From the cell containing the given text, extract its center point as [x, y] coordinate. 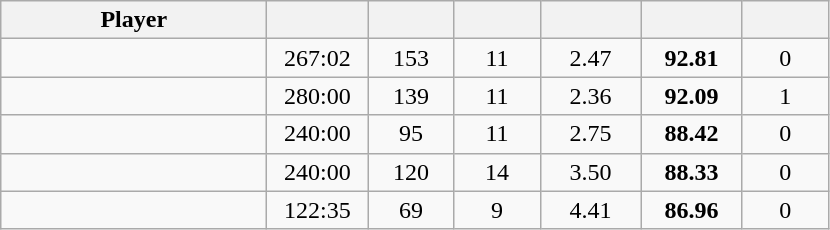
2.36 [590, 96]
120 [411, 172]
Player [134, 20]
267:02 [318, 58]
86.96 [692, 210]
88.33 [692, 172]
14 [497, 172]
153 [411, 58]
88.42 [692, 134]
139 [411, 96]
280:00 [318, 96]
3.50 [590, 172]
95 [411, 134]
2.47 [590, 58]
4.41 [590, 210]
92.81 [692, 58]
92.09 [692, 96]
1 [785, 96]
69 [411, 210]
9 [497, 210]
2.75 [590, 134]
122:35 [318, 210]
